Return the (X, Y) coordinate for the center point of the cell that contains the specified text.  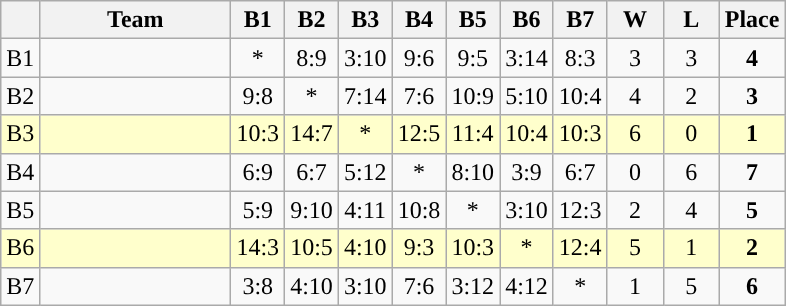
9:10 (312, 210)
10:8 (419, 210)
14:3 (258, 248)
8:10 (473, 172)
3:9 (527, 172)
12:4 (580, 248)
4:11 (365, 210)
12:5 (419, 134)
10:9 (473, 96)
Place (752, 20)
9:8 (258, 96)
4:12 (527, 286)
11:4 (473, 134)
12:3 (580, 210)
Team (136, 20)
9:5 (473, 58)
8:9 (312, 58)
5:9 (258, 210)
9:3 (419, 248)
7:14 (365, 96)
3:14 (527, 58)
5:10 (527, 96)
W (635, 20)
7 (752, 172)
3:8 (258, 286)
9:6 (419, 58)
3:12 (473, 286)
14:7 (312, 134)
8:3 (580, 58)
5:12 (365, 172)
6:9 (258, 172)
10:5 (312, 248)
L (691, 20)
